Return [X, Y] of the center of cell containing provided text 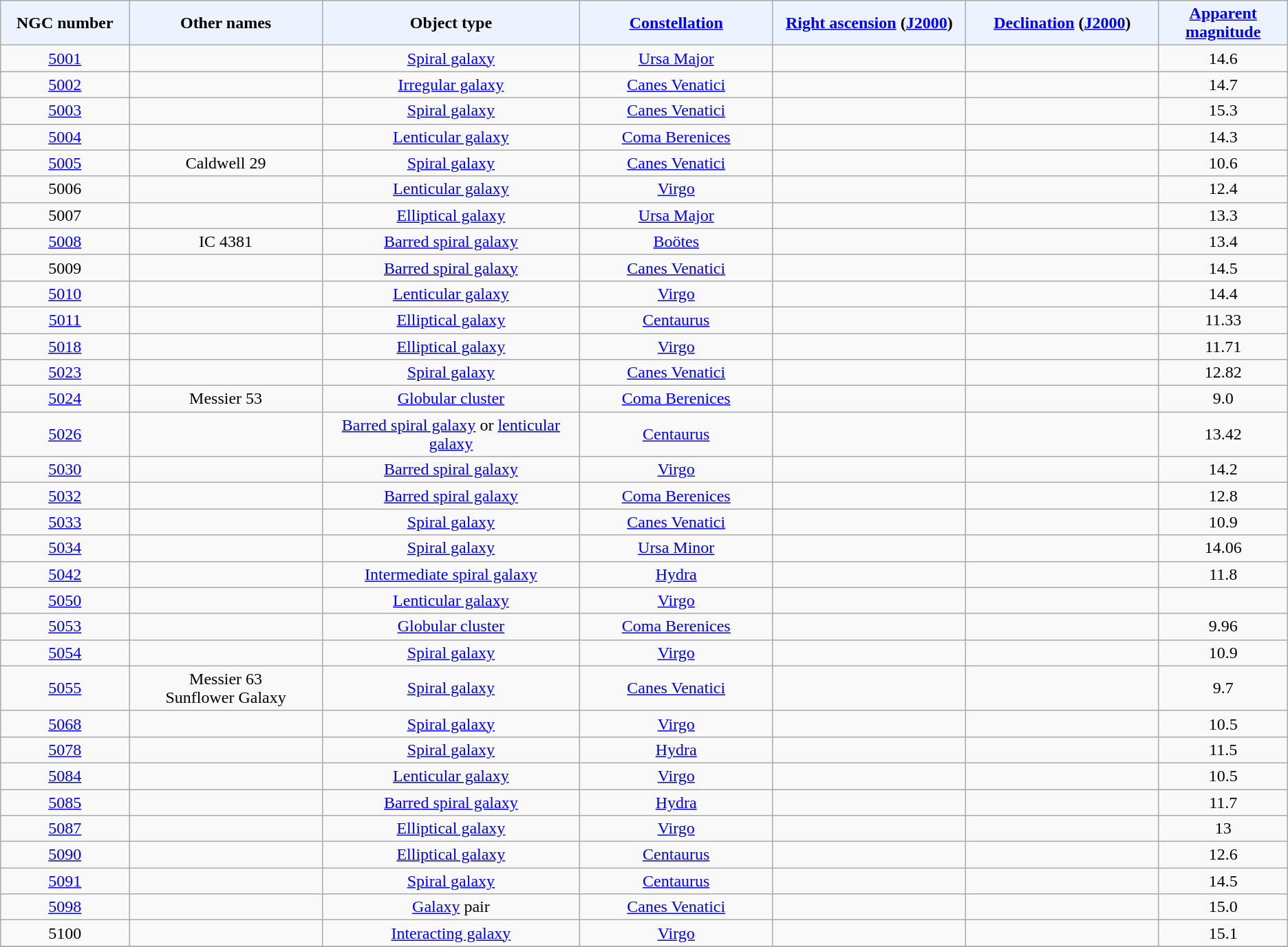
5055 [65, 688]
14.6 [1223, 58]
12.4 [1223, 189]
14.2 [1223, 470]
13.3 [1223, 215]
5011 [65, 320]
5001 [65, 58]
5034 [65, 548]
5078 [65, 750]
Messier 63Sunflower Galaxy [226, 688]
5033 [65, 522]
9.7 [1223, 688]
Right ascension (J2000) [870, 23]
13 [1223, 829]
5084 [65, 776]
Galaxy pair [451, 907]
5007 [65, 215]
12.8 [1223, 496]
IC 4381 [226, 241]
5024 [65, 399]
5030 [65, 470]
Ursa Minor [676, 548]
9.96 [1223, 627]
9.0 [1223, 399]
15.0 [1223, 907]
5068 [65, 723]
10.6 [1223, 163]
5010 [65, 294]
Messier 53 [226, 399]
11.8 [1223, 574]
Constellation [676, 23]
13.4 [1223, 241]
Other names [226, 23]
Apparent magnitude [1223, 23]
5054 [65, 653]
Intermediate spiral galaxy [451, 574]
5100 [65, 933]
14.4 [1223, 294]
11.7 [1223, 803]
NGC number [65, 23]
14.3 [1223, 137]
Caldwell 29 [226, 163]
5026 [65, 435]
5085 [65, 803]
5009 [65, 268]
5018 [65, 346]
15.1 [1223, 933]
5005 [65, 163]
5050 [65, 600]
5004 [65, 137]
5042 [65, 574]
5008 [65, 241]
11.33 [1223, 320]
14.06 [1223, 548]
5087 [65, 829]
14.7 [1223, 85]
11.5 [1223, 750]
5023 [65, 373]
5006 [65, 189]
Boötes [676, 241]
Declination (J2000) [1062, 23]
5053 [65, 627]
5091 [65, 881]
5098 [65, 907]
Irregular galaxy [451, 85]
5002 [65, 85]
5032 [65, 496]
11.71 [1223, 346]
5003 [65, 111]
Object type [451, 23]
Interacting galaxy [451, 933]
5090 [65, 855]
Barred spiral galaxy or lenticular galaxy [451, 435]
13.42 [1223, 435]
12.6 [1223, 855]
12.82 [1223, 373]
15.3 [1223, 111]
